Capture the cell that displays the provided text and extract its (x, y) central coordinate. 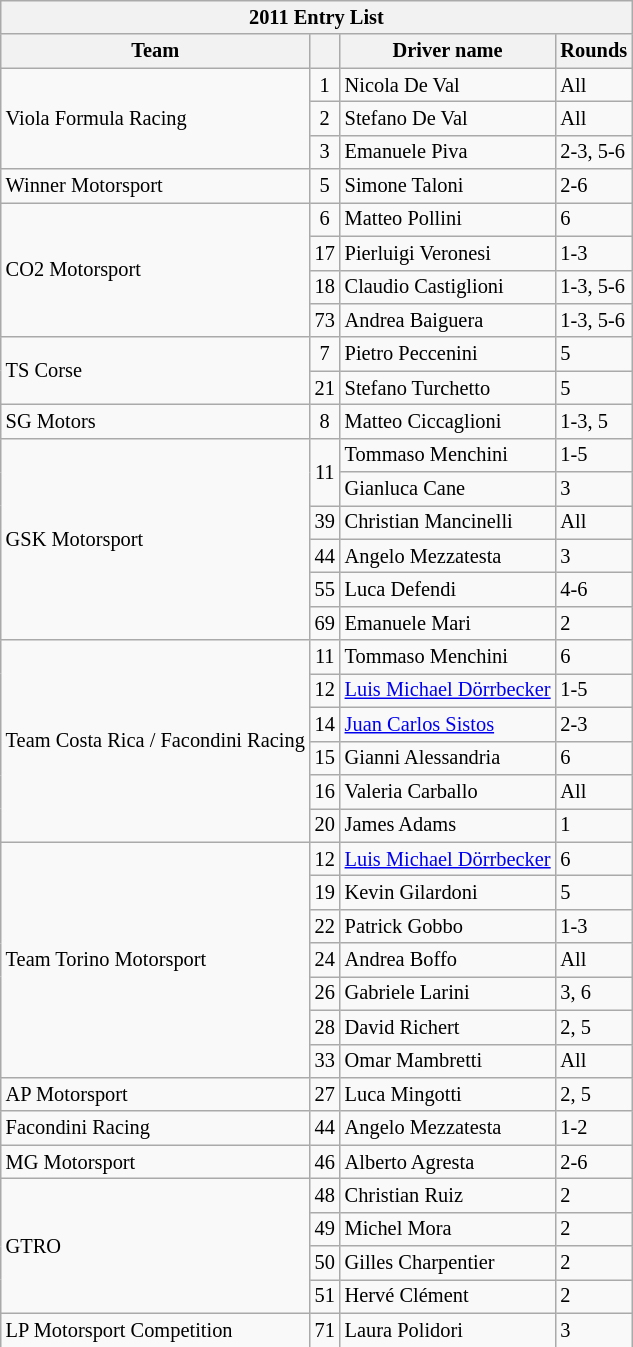
55 (325, 589)
48 (325, 1195)
27 (325, 1094)
Facondini Racing (156, 1128)
18 (325, 287)
7 (325, 354)
Stefano Turchetto (448, 388)
Christian Ruiz (448, 1195)
Stefano De Val (448, 118)
19 (325, 892)
2011 Entry List (316, 17)
26 (325, 993)
71 (325, 1330)
LP Motorsport Competition (156, 1330)
Luca Defendi (448, 589)
Gilles Charpentier (448, 1263)
Alberto Agresta (448, 1162)
8 (325, 421)
17 (325, 253)
Andrea Baiguera (448, 320)
Simone Taloni (448, 186)
46 (325, 1162)
Winner Motorsport (156, 186)
69 (325, 623)
Valeria Carballo (448, 791)
Christian Mancinelli (448, 522)
24 (325, 960)
Matteo Pollini (448, 219)
SG Motors (156, 421)
Gianluca Cane (448, 489)
Team Costa Rica / Facondini Racing (156, 741)
MG Motorsport (156, 1162)
Omar Mambretti (448, 1061)
39 (325, 522)
2-3 (594, 724)
33 (325, 1061)
21 (325, 388)
TS Corse (156, 370)
Nicola De Val (448, 85)
Viola Formula Racing (156, 118)
Emanuele Mari (448, 623)
Matteo Ciccaglioni (448, 421)
Hervé Clément (448, 1296)
20 (325, 825)
GTRO (156, 1246)
Pierluigi Veronesi (448, 253)
49 (325, 1229)
Patrick Gobbo (448, 926)
Team (156, 51)
Gabriele Larini (448, 993)
AP Motorsport (156, 1094)
CO2 Motorsport (156, 270)
Michel Mora (448, 1229)
James Adams (448, 825)
Team Torino Motorsport (156, 960)
4-6 (594, 589)
28 (325, 1027)
73 (325, 320)
14 (325, 724)
51 (325, 1296)
22 (325, 926)
Laura Polidori (448, 1330)
2-3, 5-6 (594, 152)
GSK Motorsport (156, 539)
Juan Carlos Sistos (448, 724)
50 (325, 1263)
1-3, 5 (594, 421)
16 (325, 791)
Kevin Gilardoni (448, 892)
Andrea Boffo (448, 960)
Emanuele Piva (448, 152)
David Richert (448, 1027)
3, 6 (594, 993)
Claudio Castiglioni (448, 287)
Gianni Alessandria (448, 758)
Pietro Peccenini (448, 354)
15 (325, 758)
Rounds (594, 51)
Driver name (448, 51)
Luca Mingotti (448, 1094)
1-2 (594, 1128)
